Return the [X, Y] coordinate for the center point of the cell that contains the specified text.  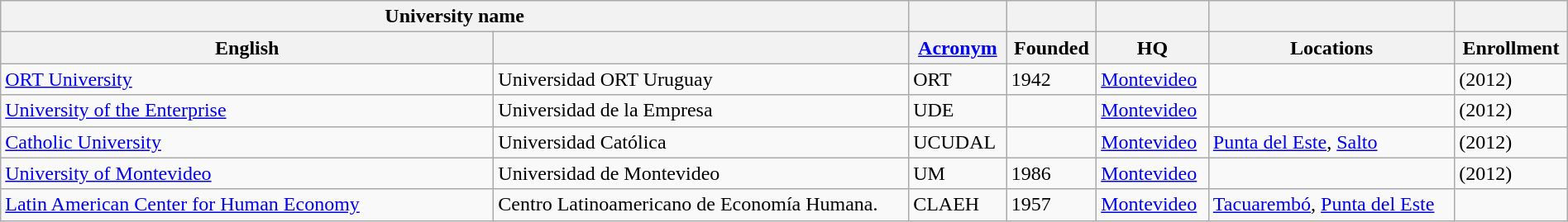
ORT University [247, 79]
University name [455, 17]
ORT [958, 79]
1986 [1052, 173]
Punta del Este, Salto [1331, 142]
CLAEH [958, 205]
UCUDAL [958, 142]
UDE [958, 111]
Latin American Center for Human Economy [247, 205]
English [247, 48]
Acronym [958, 48]
Universidad de la Empresa [701, 111]
University of Montevideo [247, 173]
1942 [1052, 79]
1957 [1052, 205]
Universidad de Montevideo [701, 173]
UM [958, 173]
Tacuarembó, Punta del Este [1331, 205]
Catholic University [247, 142]
Centro Latinoamericano de Economía Humana. [701, 205]
Enrollment [1512, 48]
HQ [1153, 48]
Universidad ORT Uruguay [701, 79]
Locations [1331, 48]
University of the Enterprise [247, 111]
Universidad Católica [701, 142]
Founded [1052, 48]
